Extract the [x, y] coordinate from the center of the cell holding the provided text.  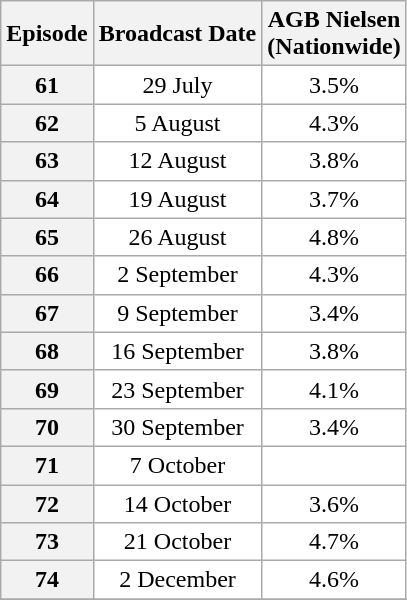
16 September [178, 351]
Broadcast Date [178, 34]
68 [47, 351]
12 August [178, 161]
69 [47, 389]
30 September [178, 427]
14 October [178, 503]
61 [47, 85]
2 September [178, 275]
66 [47, 275]
67 [47, 313]
AGB Nielsen(Nationwide) [334, 34]
19 August [178, 199]
62 [47, 123]
72 [47, 503]
26 August [178, 237]
73 [47, 542]
3.6% [334, 503]
64 [47, 199]
4.8% [334, 237]
Episode [47, 34]
65 [47, 237]
3.5% [334, 85]
4.1% [334, 389]
63 [47, 161]
29 July [178, 85]
2 December [178, 580]
74 [47, 580]
4.7% [334, 542]
9 September [178, 313]
4.6% [334, 580]
21 October [178, 542]
3.7% [334, 199]
71 [47, 465]
5 August [178, 123]
70 [47, 427]
23 September [178, 389]
7 October [178, 465]
